Find where the given text appears and provide that cell's center as [X, Y] coordinate. 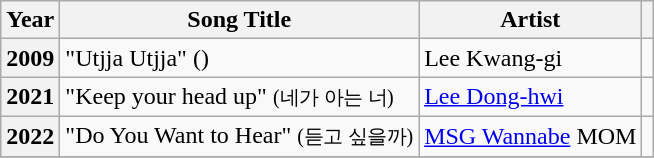
2021 [30, 97]
Song Title [240, 20]
"Utjja Utjja" () [240, 58]
2009 [30, 58]
Artist [530, 20]
Lee Dong-hwi [530, 97]
Year [30, 20]
"Keep your head up" (네가 아는 너) [240, 97]
2022 [30, 136]
"Do You Want to Hear" (듣고 싶을까) [240, 136]
MSG Wannabe MOM [530, 136]
Lee Kwang-gi [530, 58]
